For the text-containing cell, return its midpoint in (x, y) coordinate format. 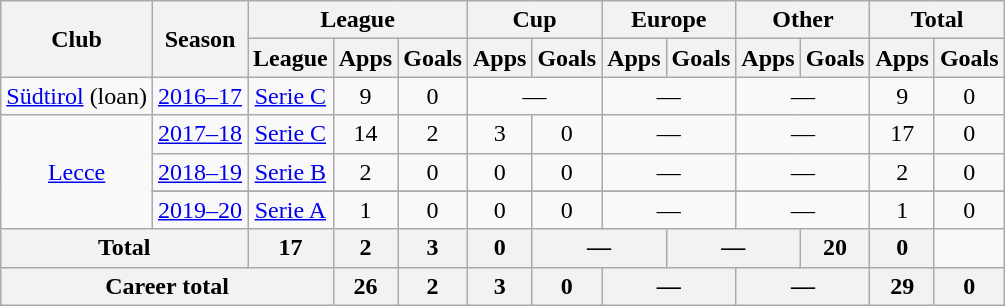
Club (77, 39)
14 (365, 134)
Lecce (77, 172)
Serie B (291, 172)
29 (902, 286)
2018–19 (200, 172)
20 (835, 248)
Serie A (291, 210)
26 (365, 286)
2017–18 (200, 134)
Cup (534, 20)
2019–20 (200, 210)
2016–17 (200, 96)
Career total (168, 286)
Other (803, 20)
Season (200, 39)
Europe (669, 20)
Südtirol (loan) (77, 96)
